Determine the [X, Y] coordinate at the center of the cell enclosing the given text.  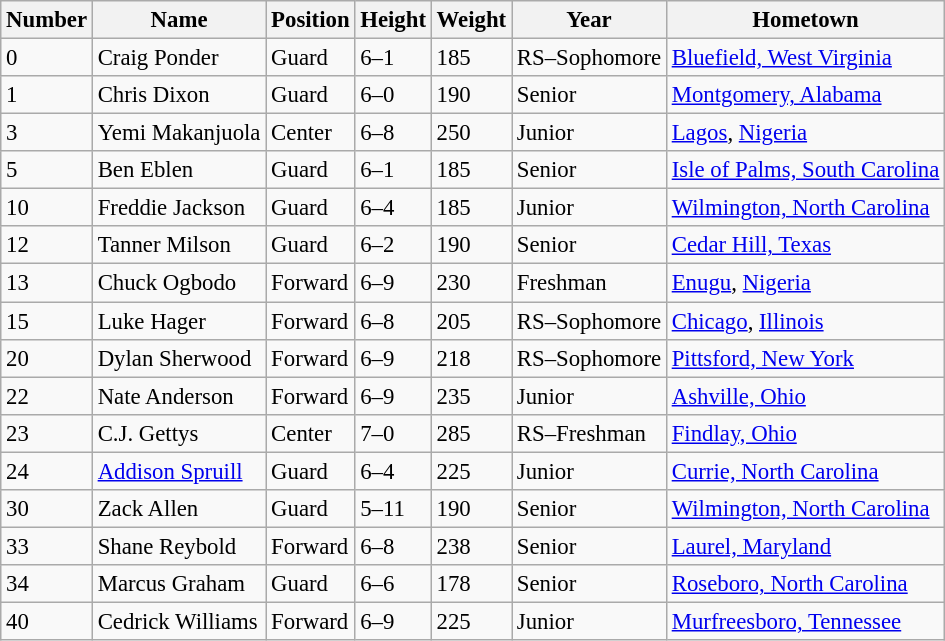
Currie, North Carolina [805, 471]
Addison Spruill [178, 471]
Cedar Hill, Texas [805, 245]
30 [47, 509]
C.J. Gettys [178, 433]
Marcus Graham [178, 584]
0 [47, 58]
Montgomery, Alabama [805, 95]
7–0 [393, 433]
Luke Hager [178, 321]
Craig Ponder [178, 58]
235 [471, 396]
Cedrick Williams [178, 621]
20 [47, 358]
Height [393, 20]
Tanner Milson [178, 245]
285 [471, 433]
6–2 [393, 245]
Ben Eblen [178, 170]
Hometown [805, 20]
Position [310, 20]
250 [471, 133]
Zack Allen [178, 509]
178 [471, 584]
40 [47, 621]
Name [178, 20]
Chicago, Illinois [805, 321]
10 [47, 208]
Bluefield, West Virginia [805, 58]
Weight [471, 20]
34 [47, 584]
Freshman [590, 283]
Enugu, Nigeria [805, 283]
Year [590, 20]
5–11 [393, 509]
Roseboro, North Carolina [805, 584]
6–0 [393, 95]
Chris Dixon [178, 95]
Dylan Sherwood [178, 358]
Laurel, Maryland [805, 546]
12 [47, 245]
Isle of Palms, South Carolina [805, 170]
1 [47, 95]
218 [471, 358]
24 [47, 471]
Freddie Jackson [178, 208]
Shane Reybold [178, 546]
6–6 [393, 584]
3 [47, 133]
238 [471, 546]
22 [47, 396]
205 [471, 321]
Yemi Makanjuola [178, 133]
23 [47, 433]
Nate Anderson [178, 396]
Chuck Ogbodo [178, 283]
230 [471, 283]
Pittsford, New York [805, 358]
RS–Freshman [590, 433]
Ashville, Ohio [805, 396]
13 [47, 283]
33 [47, 546]
Murfreesboro, Tennessee [805, 621]
Number [47, 20]
Findlay, Ohio [805, 433]
Lagos, Nigeria [805, 133]
15 [47, 321]
5 [47, 170]
